Capture the cell that displays the provided text and extract its [X, Y] central coordinate. 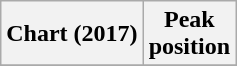
Peakposition [189, 34]
Chart (2017) [72, 34]
